Return (X, Y) of the center of cell containing provided text 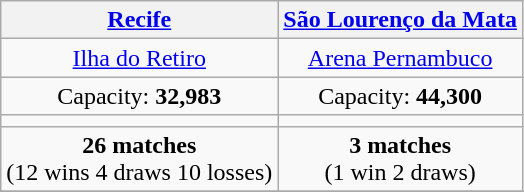
Arena Pernambuco (400, 58)
3 matches(1 win 2 draws) (400, 158)
Recife (140, 20)
26 matches(12 wins 4 draws 10 losses) (140, 158)
Capacity: 32,983 (140, 96)
São Lourenço da Mata (400, 20)
Ilha do Retiro (140, 58)
Capacity: 44,300 (400, 96)
